For the text-containing cell, return its midpoint in (x, y) coordinate format. 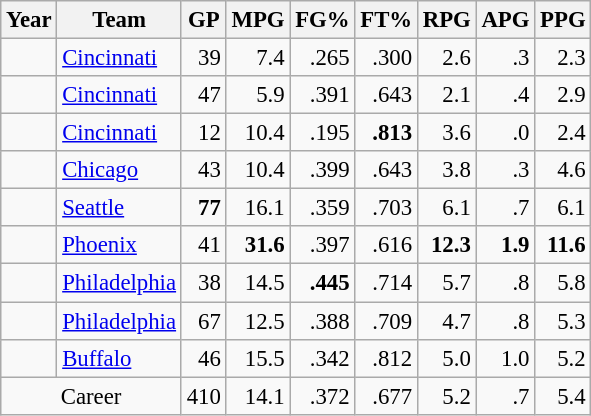
PPG (563, 20)
Year (29, 20)
GP (204, 20)
15.5 (258, 358)
5.3 (563, 321)
2.1 (446, 95)
46 (204, 358)
12 (204, 133)
.399 (322, 170)
.195 (322, 133)
.342 (322, 358)
2.4 (563, 133)
Seattle (119, 208)
.616 (386, 245)
12.5 (258, 321)
5.4 (563, 396)
Phoenix (119, 245)
5.7 (446, 283)
11.6 (563, 245)
2.6 (446, 58)
3.8 (446, 170)
Team (119, 20)
410 (204, 396)
.391 (322, 95)
FT% (386, 20)
47 (204, 95)
Buffalo (119, 358)
38 (204, 283)
1.9 (506, 245)
.677 (386, 396)
39 (204, 58)
67 (204, 321)
.703 (386, 208)
43 (204, 170)
.0 (506, 133)
5.8 (563, 283)
4.7 (446, 321)
14.5 (258, 283)
3.6 (446, 133)
RPG (446, 20)
.813 (386, 133)
.714 (386, 283)
7.4 (258, 58)
.265 (322, 58)
77 (204, 208)
16.1 (258, 208)
2.3 (563, 58)
5.0 (446, 358)
5.9 (258, 95)
.372 (322, 396)
.388 (322, 321)
Career (92, 396)
.4 (506, 95)
1.0 (506, 358)
.445 (322, 283)
.709 (386, 321)
APG (506, 20)
MPG (258, 20)
41 (204, 245)
Chicago (119, 170)
12.3 (446, 245)
.359 (322, 208)
.397 (322, 245)
14.1 (258, 396)
2.9 (563, 95)
.812 (386, 358)
.300 (386, 58)
31.6 (258, 245)
4.6 (563, 170)
FG% (322, 20)
